Capture the cell that displays the provided text and extract its [X, Y] central coordinate. 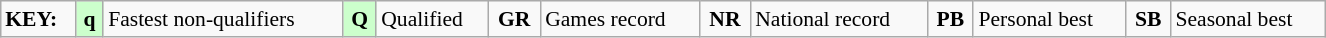
NR [725, 19]
GR [514, 19]
Fastest non-qualifiers [223, 19]
National record [838, 19]
Q [360, 19]
Seasonal best [1248, 19]
Personal best [1049, 19]
SB [1148, 19]
q [90, 19]
PB [950, 19]
Qualified [432, 19]
Games record [620, 19]
KEY: [38, 19]
